Extract the [X, Y] coordinate from the center of the cell holding the provided text.  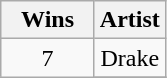
Wins [48, 20]
Drake [130, 58]
7 [48, 58]
Artist [130, 20]
